Return (X, Y) of the center of cell containing provided text 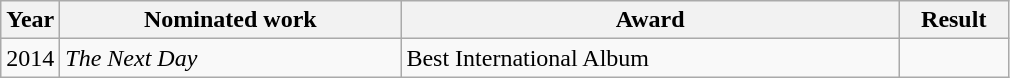
Best International Album (650, 58)
Nominated work (230, 20)
The Next Day (230, 58)
2014 (30, 58)
Year (30, 20)
Result (954, 20)
Award (650, 20)
